Capture the cell that displays the provided text and extract its [x, y] central coordinate. 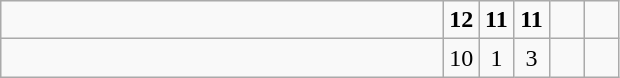
12 [462, 20]
1 [496, 58]
3 [532, 58]
10 [462, 58]
